Identify which cell holds the provided text, then report its [x, y] central coordinate. 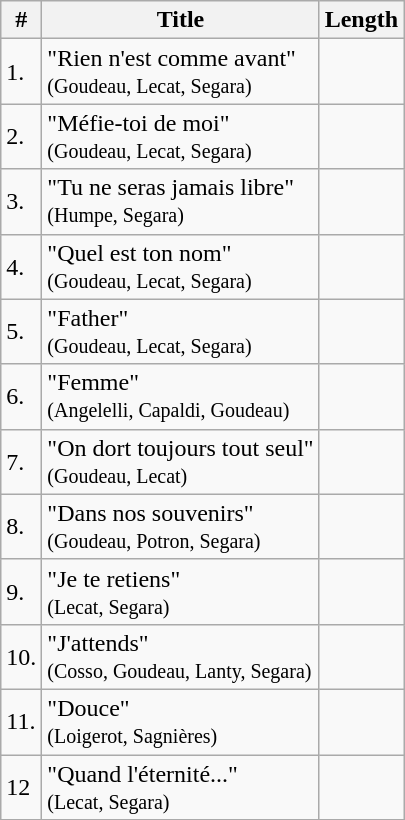
7. [22, 462]
3. [22, 202]
9. [22, 592]
Length [361, 20]
"Quel est ton nom" (Goudeau, Lecat, Segara) [180, 266]
"J'attends" (Cosso, Goudeau, Lanty, Segara) [180, 656]
1. [22, 72]
"Méfie-toi de moi" (Goudeau, Lecat, Segara) [180, 136]
"Je te retiens" (Lecat, Segara) [180, 592]
"Dans nos souvenirs" (Goudeau, Potron, Segara) [180, 526]
2. [22, 136]
"Rien n'est comme avant" (Goudeau, Lecat, Segara) [180, 72]
10. [22, 656]
4. [22, 266]
6. [22, 396]
"Father" (Goudeau, Lecat, Segara) [180, 332]
# [22, 20]
"On dort toujours tout seul" (Goudeau, Lecat) [180, 462]
12 [22, 786]
11. [22, 722]
"Tu ne seras jamais libre" (Humpe, Segara) [180, 202]
"Femme" (Angelelli, Capaldi, Goudeau) [180, 396]
5. [22, 332]
Title [180, 20]
8. [22, 526]
"Quand l'éternité..." (Lecat, Segara) [180, 786]
"Douce" (Loigerot, Sagnières) [180, 722]
